Determine the (X, Y) coordinate at the center of the cell enclosing the given text.  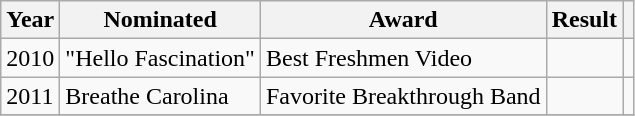
Nominated (160, 20)
Favorite Breakthrough Band (403, 96)
2010 (30, 58)
Award (403, 20)
Best Freshmen Video (403, 58)
Result (584, 20)
2011 (30, 96)
Year (30, 20)
Breathe Carolina (160, 96)
"Hello Fascination" (160, 58)
